Locate the cell with the specified text and output its (x, y) center coordinate. 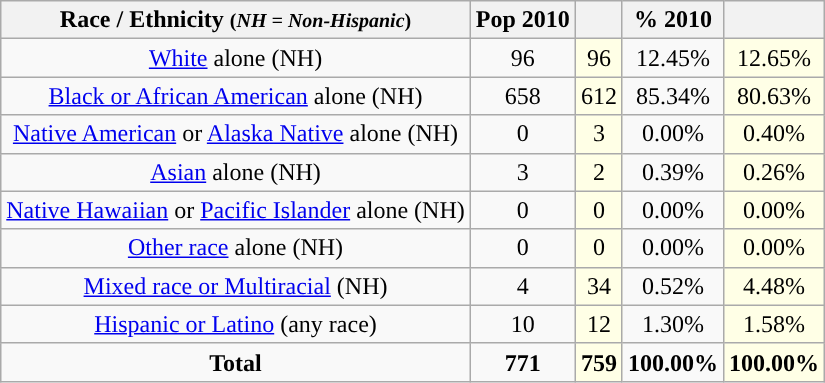
2 (598, 172)
612 (598, 96)
Native American or Alaska Native alone (NH) (236, 134)
12.65% (774, 58)
80.63% (774, 96)
1.58% (774, 324)
759 (598, 362)
0.40% (774, 134)
12.45% (672, 58)
0.26% (774, 172)
Other race alone (NH) (236, 248)
658 (522, 96)
771 (522, 362)
Total (236, 362)
0.52% (672, 286)
Race / Ethnicity (NH = Non-Hispanic) (236, 20)
Black or African American alone (NH) (236, 96)
0.39% (672, 172)
% 2010 (672, 20)
Native Hawaiian or Pacific Islander alone (NH) (236, 210)
1.30% (672, 324)
White alone (NH) (236, 58)
10 (522, 324)
4 (522, 286)
Pop 2010 (522, 20)
Hispanic or Latino (any race) (236, 324)
85.34% (672, 96)
4.48% (774, 286)
Asian alone (NH) (236, 172)
Mixed race or Multiracial (NH) (236, 286)
34 (598, 286)
12 (598, 324)
